Detect which cell encompasses the target text, then output its (x, y) center coordinate. 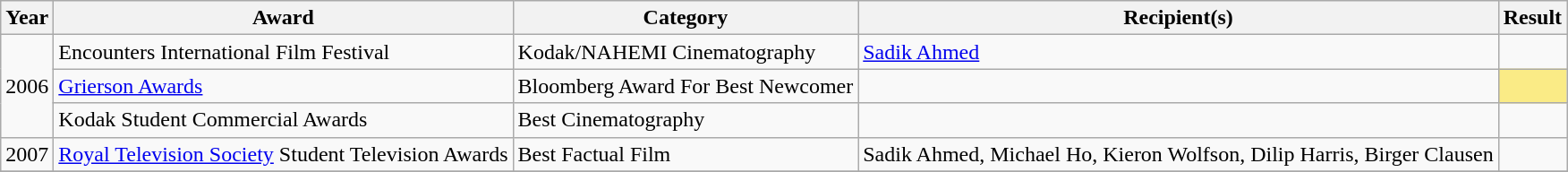
Grierson Awards (283, 86)
Category (686, 18)
Year (27, 18)
Best Factual Film (686, 154)
Recipient(s) (1178, 18)
Royal Television Society Student Television Awards (283, 154)
Best Cinematography (686, 120)
Sadik Ahmed, Michael Ho, Kieron Wolfson, Dilip Harris, Birger Clausen (1178, 154)
Kodak/NAHEMI Cinematography (686, 52)
Result (1532, 18)
2007 (27, 154)
Bloomberg Award For Best Newcomer (686, 86)
Sadik Ahmed (1178, 52)
Award (283, 18)
Kodak Student Commercial Awards (283, 120)
2006 (27, 86)
Encounters International Film Festival (283, 52)
